Scan for the cell matching the given text and deliver its [X, Y] coordinate at center. 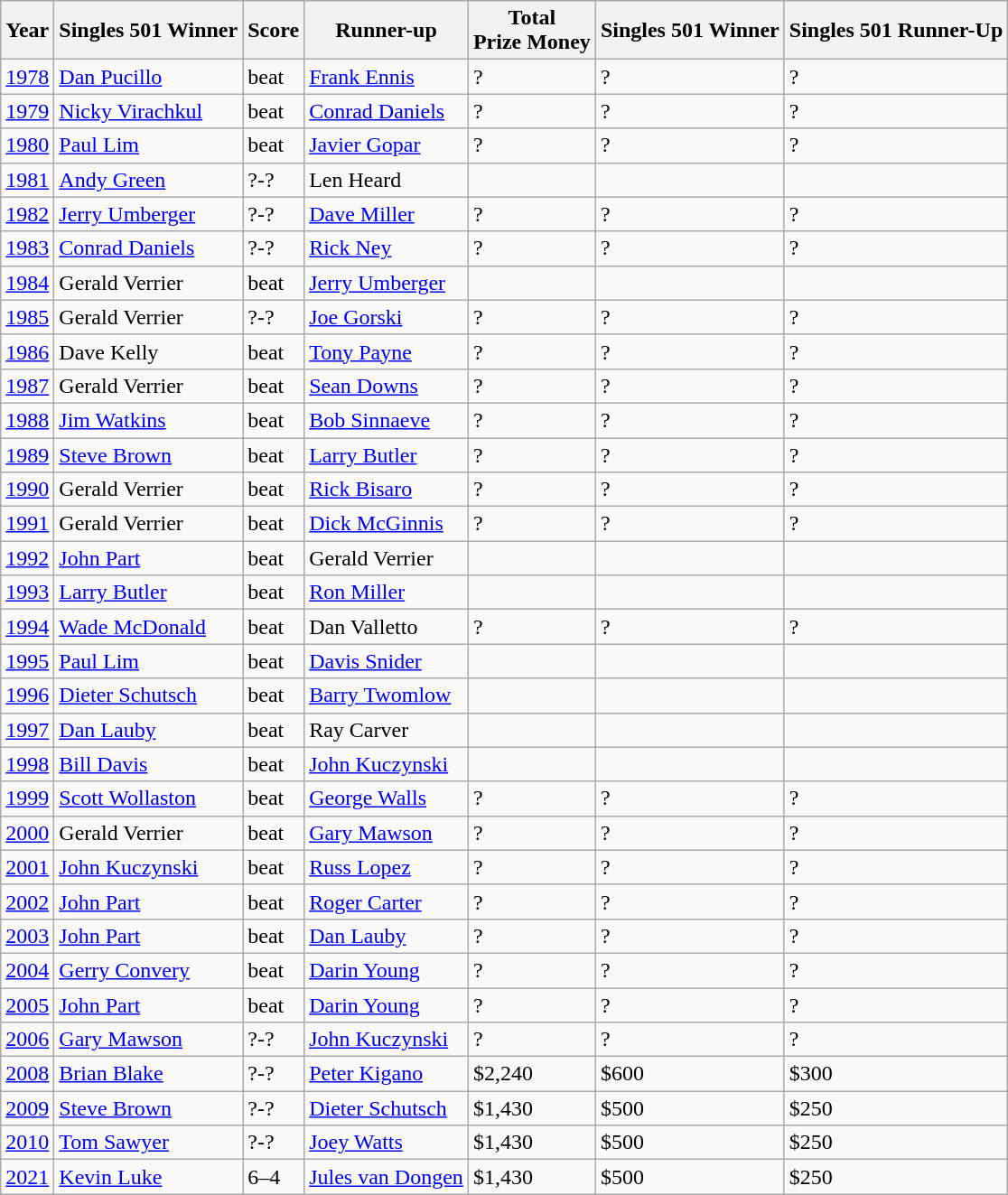
2021 [27, 1177]
1981 [27, 180]
Nicky Virachkul [148, 111]
Kevin Luke [148, 1177]
Dan Valletto [387, 627]
Joe Gorski [387, 317]
1991 [27, 524]
1989 [27, 454]
Gerry Convery [148, 970]
Len Heard [387, 180]
1978 [27, 77]
2006 [27, 1040]
Dave Kelly [148, 351]
1998 [27, 764]
Barry Twomlow [387, 696]
1986 [27, 351]
1988 [27, 420]
1993 [27, 593]
Russ Lopez [387, 867]
Singles 501 Runner-Up [896, 31]
Bill Davis [148, 764]
TotalPrize Money [531, 31]
Scott Wollaston [148, 798]
$300 [896, 1074]
Rick Ney [387, 248]
Jim Watkins [148, 420]
2005 [27, 1005]
Sean Downs [387, 386]
1990 [27, 490]
1980 [27, 145]
Frank Ennis [387, 77]
6–4 [274, 1177]
1985 [27, 317]
Roger Carter [387, 901]
2001 [27, 867]
Ron Miller [387, 593]
$2,240 [531, 1074]
2008 [27, 1074]
1984 [27, 283]
2003 [27, 936]
1987 [27, 386]
Tom Sawyer [148, 1143]
$600 [690, 1074]
1999 [27, 798]
Dave Miller [387, 214]
2000 [27, 833]
Dick McGinnis [387, 524]
1996 [27, 696]
Dan Pucillo [148, 77]
Brian Blake [148, 1074]
2010 [27, 1143]
George Walls [387, 798]
2002 [27, 901]
2009 [27, 1108]
Runner-up [387, 31]
1979 [27, 111]
1995 [27, 661]
1982 [27, 214]
Ray Carver [387, 730]
Wade McDonald [148, 627]
1997 [27, 730]
1994 [27, 627]
2004 [27, 970]
1983 [27, 248]
Davis Snider [387, 661]
Javier Gopar [387, 145]
Year [27, 31]
Peter Kigano [387, 1074]
Tony Payne [387, 351]
Jules van Dongen [387, 1177]
Andy Green [148, 180]
1992 [27, 558]
Joey Watts [387, 1143]
Bob Sinnaeve [387, 420]
Score [274, 31]
Rick Bisaro [387, 490]
